Extract the (X, Y) coordinate from the center of the cell holding the provided text.  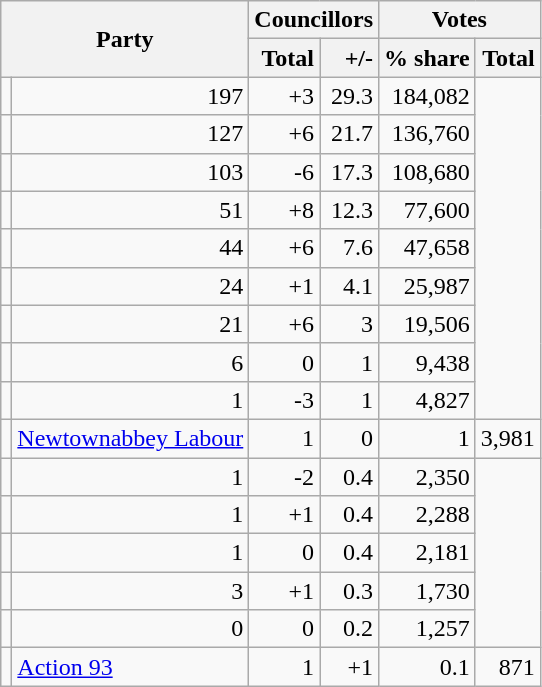
7.6 (350, 248)
24 (130, 286)
9,438 (428, 362)
0.3 (350, 591)
184,082 (428, 96)
21.7 (350, 134)
21 (130, 324)
+3 (284, 96)
51 (130, 210)
77,600 (428, 210)
% share (428, 58)
19,506 (428, 324)
Votes (460, 20)
Action 93 (130, 667)
-6 (284, 172)
4.1 (350, 286)
12.3 (350, 210)
103 (130, 172)
3,981 (508, 438)
Newtownabbey Labour (130, 438)
6 (130, 362)
136,760 (428, 134)
127 (130, 134)
44 (130, 248)
0.2 (350, 629)
-2 (284, 477)
871 (508, 667)
1,730 (428, 591)
0.1 (428, 667)
197 (130, 96)
Councillors (314, 20)
2,181 (428, 553)
4,827 (428, 400)
2,288 (428, 515)
Party (125, 39)
29.3 (350, 96)
47,658 (428, 248)
17.3 (350, 172)
+8 (284, 210)
108,680 (428, 172)
1,257 (428, 629)
25,987 (428, 286)
2,350 (428, 477)
+/- (350, 58)
-3 (284, 400)
